Capture the cell that displays the provided text and extract its (X, Y) central coordinate. 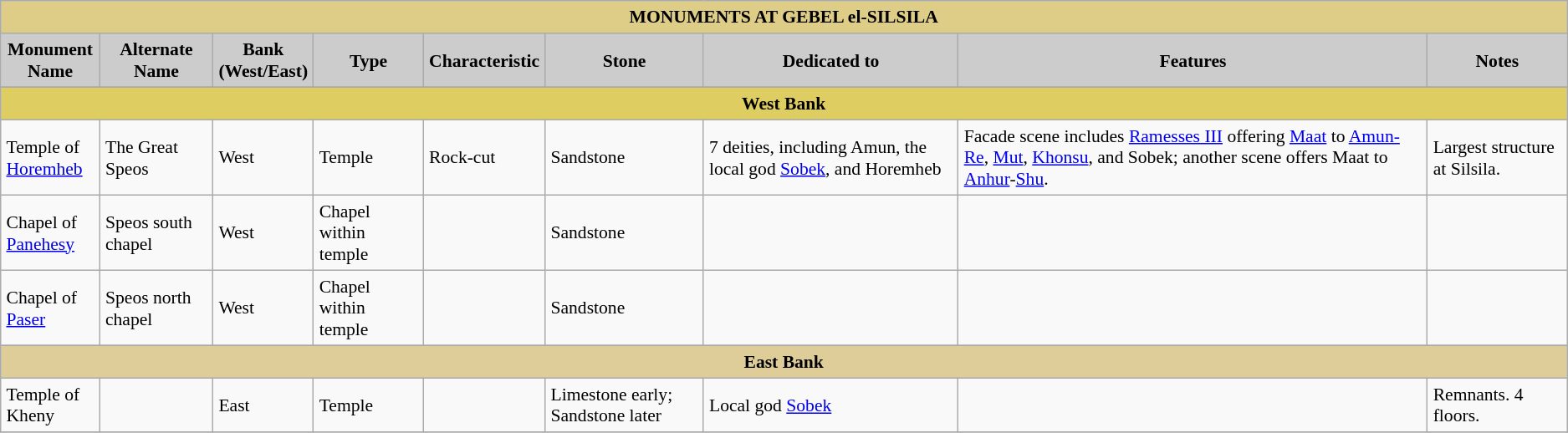
Features (1193, 60)
East Bank (784, 363)
Temple of Kheny (50, 405)
Largest structure at Silsila. (1497, 158)
Temple of Horemheb (50, 158)
West Bank (784, 104)
Speos north chapel (156, 308)
Monument Name (50, 60)
The Great Speos (156, 158)
7 deities, including Amun, the local god Sobek, and Horemheb (831, 158)
Bank(West/East) (263, 60)
Notes (1497, 60)
Facade scene includes Ramesses III offering Maat to Amun-Re, Mut, Khonsu, and Sobek; another scene offers Maat to Anhur-Shu. (1193, 158)
Remnants. 4 floors. (1497, 405)
Dedicated to (831, 60)
Chapel of Paser (50, 308)
Limestone early; Sandstone later (624, 405)
Alternate Name (156, 60)
Stone (624, 60)
MONUMENTS AT GEBEL el-SILSILA (784, 17)
East (263, 405)
Characteristic (483, 60)
Type (368, 60)
Speos south chapel (156, 233)
Chapel of Panehesy (50, 233)
Rock-cut (483, 158)
Local god Sobek (831, 405)
